Output the [X, Y] coordinate of the center of the cell containing the given text.  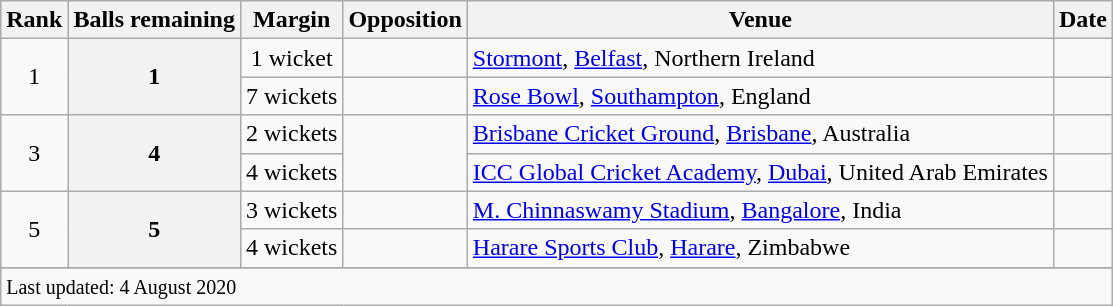
Margin [291, 20]
Balls remaining [154, 20]
Harare Sports Club, Harare, Zimbabwe [760, 248]
2 wickets [291, 134]
3 wickets [291, 210]
3 [34, 153]
Brisbane Cricket Ground, Brisbane, Australia [760, 134]
Rank [34, 20]
Rose Bowl, Southampton, England [760, 96]
7 wickets [291, 96]
4 [154, 153]
ICC Global Cricket Academy, Dubai, United Arab Emirates [760, 172]
Last updated: 4 August 2020 [557, 286]
M. Chinnaswamy Stadium, Bangalore, India [760, 210]
1 wicket [291, 58]
Stormont, Belfast, Northern Ireland [760, 58]
Opposition [405, 20]
Venue [760, 20]
Date [1082, 20]
